Provide the [X, Y] coordinate of the cell's center where the given text is located.  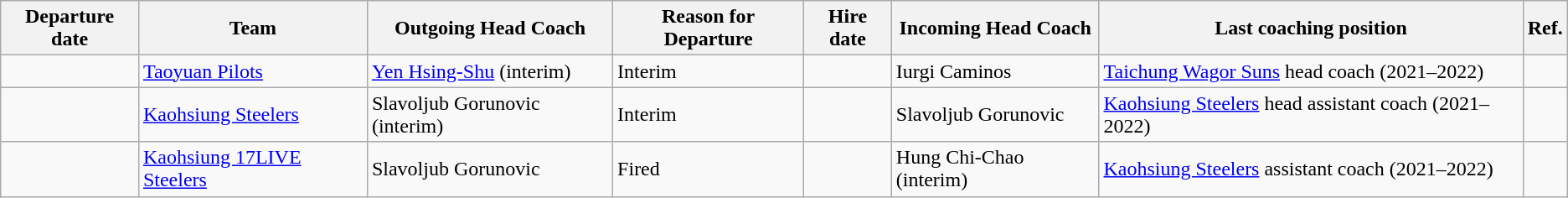
Incoming Head Coach [995, 29]
Hung Chi-Chao (interim) [995, 169]
Taichung Wagor Suns head coach (2021–2022) [1311, 71]
Iurgi Caminos [995, 71]
Hire date [848, 29]
Kaohsiung Steelers assistant coach (2021–2022) [1311, 169]
Kaohsiung 17LIVE Steelers [253, 169]
Ref. [1545, 29]
Kaohsiung Steelers head assistant coach (2021–2022) [1311, 114]
Taoyuan Pilots [253, 71]
Yen Hsing-Shu (interim) [489, 71]
Kaohsiung Steelers [253, 114]
Team [253, 29]
Departure date [70, 29]
Slavoljub Gorunovic (interim) [489, 114]
Outgoing Head Coach [489, 29]
Fired [709, 169]
Last coaching position [1311, 29]
Reason for Departure [709, 29]
